Search for the cell housing the specified text and yield its (x, y) center coordinate. 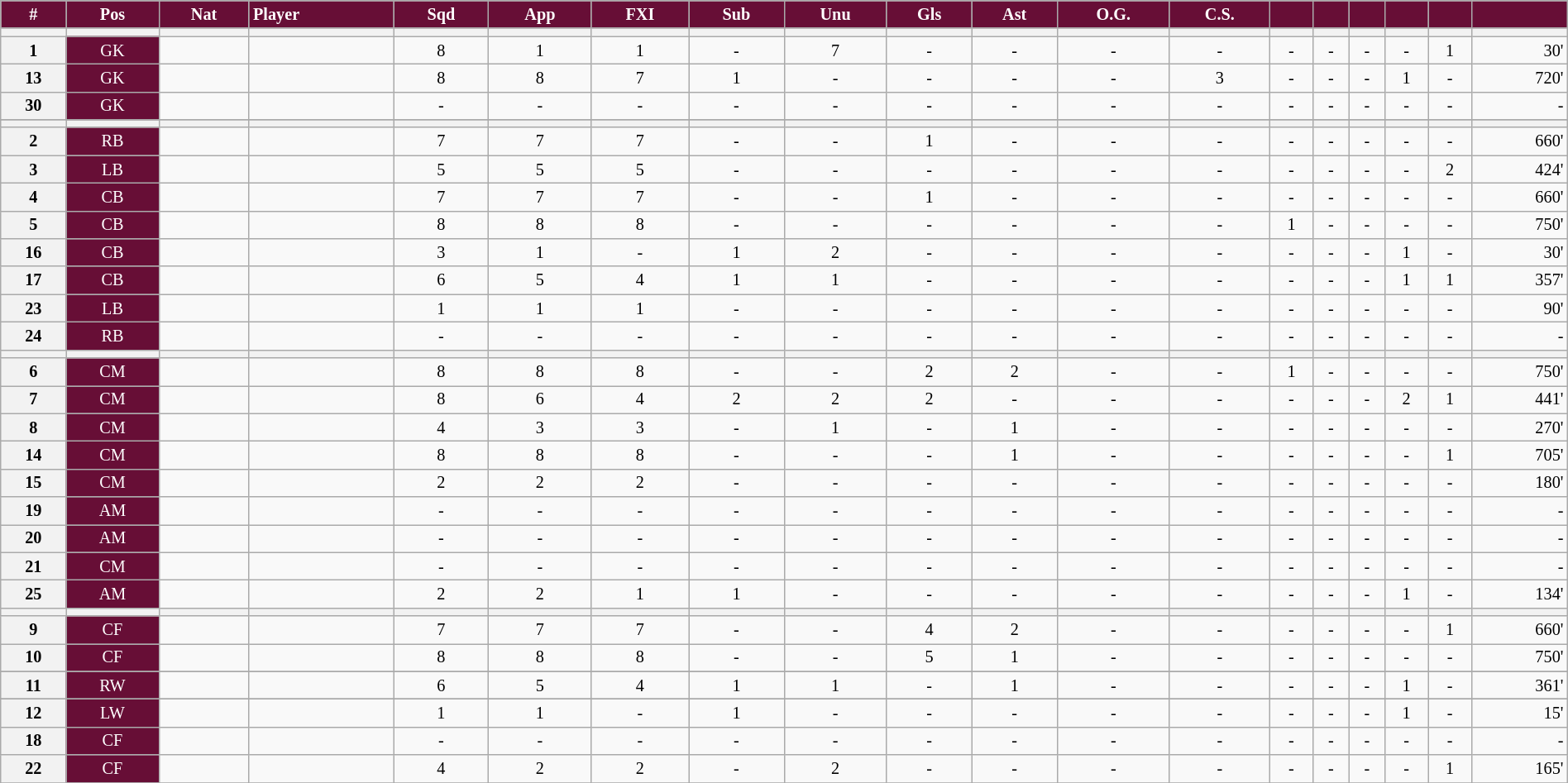
17 (33, 280)
LW (112, 713)
23 (33, 308)
705' (1519, 455)
21 (33, 566)
24 (33, 336)
FXI (640, 14)
Sub (736, 14)
Gls (930, 14)
90' (1519, 308)
14 (33, 455)
180' (1519, 483)
10 (33, 657)
Player (321, 14)
22 (33, 769)
165' (1519, 769)
Pos (112, 14)
15' (1519, 713)
361' (1519, 685)
16 (33, 252)
App (540, 14)
RW (112, 685)
# (33, 14)
25 (33, 594)
424' (1519, 169)
C.S. (1219, 14)
30 (33, 106)
20 (33, 538)
12 (33, 713)
Sqd (442, 14)
134' (1519, 594)
Nat (203, 14)
18 (33, 741)
720' (1519, 78)
441' (1519, 399)
357' (1519, 280)
11 (33, 685)
9 (33, 629)
Ast (1014, 14)
Unu (835, 14)
O.G. (1113, 14)
19 (33, 510)
15 (33, 483)
13 (33, 78)
270' (1519, 427)
